Determine the (X, Y) coordinate at the center of the cell enclosing the given text.  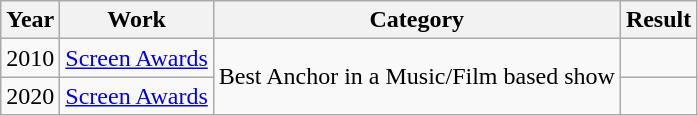
Result (658, 20)
Best Anchor in a Music/Film based show (416, 77)
Year (30, 20)
2010 (30, 58)
2020 (30, 96)
Category (416, 20)
Work (136, 20)
